Return the (X, Y) coordinate for the center point of the cell that contains the specified text.  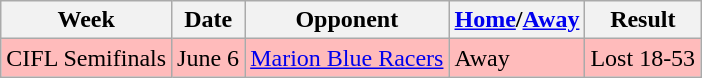
June 6 (208, 58)
Away (517, 58)
Marion Blue Racers (347, 58)
Opponent (347, 20)
Date (208, 20)
Home/Away (517, 20)
Week (86, 20)
CIFL Semifinals (86, 58)
Lost 18-53 (643, 58)
Result (643, 20)
